Scan for the cell matching the given text and deliver its (X, Y) coordinate at center. 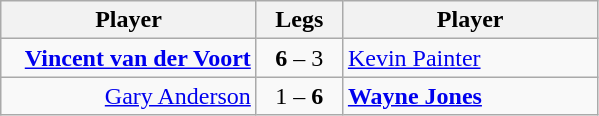
Vincent van der Voort (129, 58)
Gary Anderson (129, 96)
1 – 6 (299, 96)
Legs (299, 20)
Wayne Jones (470, 96)
Kevin Painter (470, 58)
6 – 3 (299, 58)
